Find where the given text appears and provide that cell's center as [X, Y] coordinate. 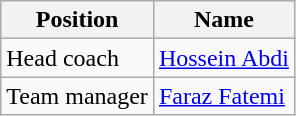
Hossein Abdi [224, 58]
Name [224, 20]
Team manager [78, 96]
Position [78, 20]
Head coach [78, 58]
Faraz Fatemi [224, 96]
